Capture the cell that displays the provided text and extract its (x, y) central coordinate. 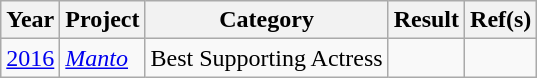
Year (30, 20)
Result (426, 20)
2016 (30, 58)
Manto (102, 58)
Category (266, 20)
Ref(s) (501, 20)
Project (102, 20)
Best Supporting Actress (266, 58)
